Pinpoint the cell where the given text exists, returning its (X, Y) midpoint coordinate. 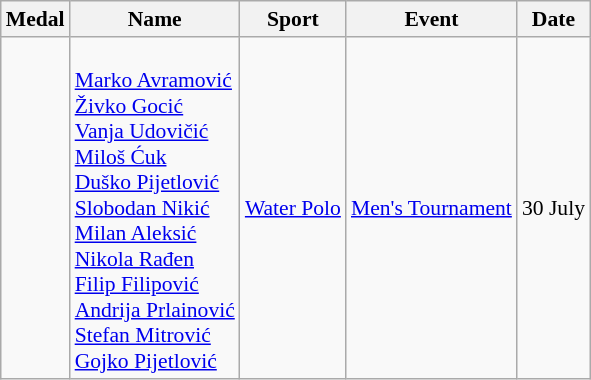
Date (554, 19)
Water Polo (293, 208)
Event (432, 19)
Sport (293, 19)
Medal (36, 19)
Men's Tournament (432, 208)
Name (155, 19)
30 July (554, 208)
